Detect which cell encompasses the target text, then output its (x, y) center coordinate. 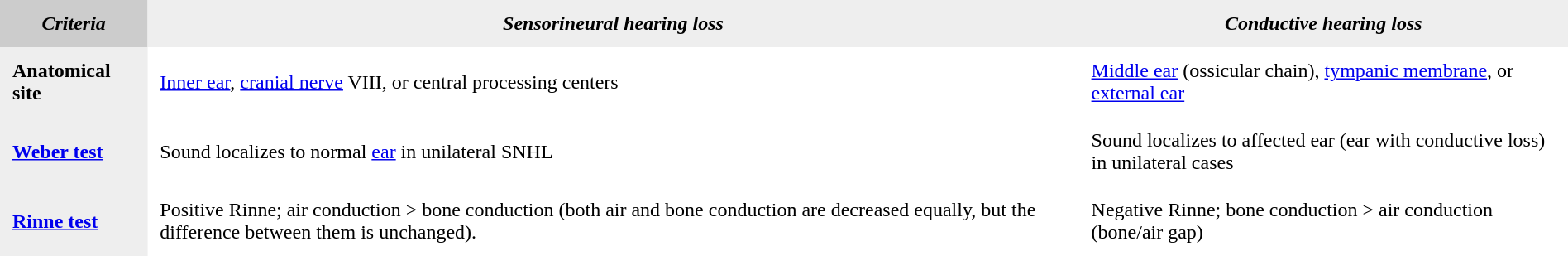
Sound localizes to affected ear (ear with conductive loss) in unilateral cases (1323, 152)
Anatomical site (74, 82)
Criteria (74, 23)
Middle ear (ossicular chain), tympanic membrane, or external ear (1323, 82)
Weber test (74, 152)
Negative Rinne; bone conduction > air conduction (bone/air gap) (1323, 221)
Inner ear, cranial nerve VIII, or central processing centers (613, 82)
Rinne test (74, 221)
Sound localizes to normal ear in unilateral SNHL (613, 152)
Conductive hearing loss (1323, 23)
Positive Rinne; air conduction > bone conduction (both air and bone conduction are decreased equally, but the difference between them is unchanged). (613, 221)
Sensorineural hearing loss (613, 23)
